Return [X, Y] of the center of cell containing provided text 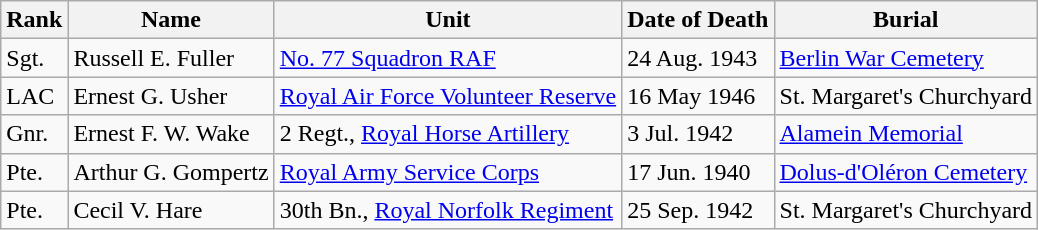
Sgt. [34, 58]
Dolus-d'Oléron Cemetery [906, 172]
Date of Death [698, 20]
Royal Army Service Corps [448, 172]
Berlin War Cemetery [906, 58]
Gnr. [34, 134]
Unit [448, 20]
Ernest F. W. Wake [171, 134]
Ernest G. Usher [171, 96]
Burial [906, 20]
30th Bn., Royal Norfolk Regiment [448, 210]
Royal Air Force Volunteer Reserve [448, 96]
Russell E. Fuller [171, 58]
Name [171, 20]
LAC [34, 96]
25 Sep. 1942 [698, 210]
2 Regt., Royal Horse Artillery [448, 134]
Cecil V. Hare [171, 210]
16 May 1946 [698, 96]
17 Jun. 1940 [698, 172]
24 Aug. 1943 [698, 58]
Arthur G. Gompertz [171, 172]
No. 77 Squadron RAF [448, 58]
Alamein Memorial [906, 134]
3 Jul. 1942 [698, 134]
Rank [34, 20]
